Pinpoint the cell where the given text exists, returning its (x, y) midpoint coordinate. 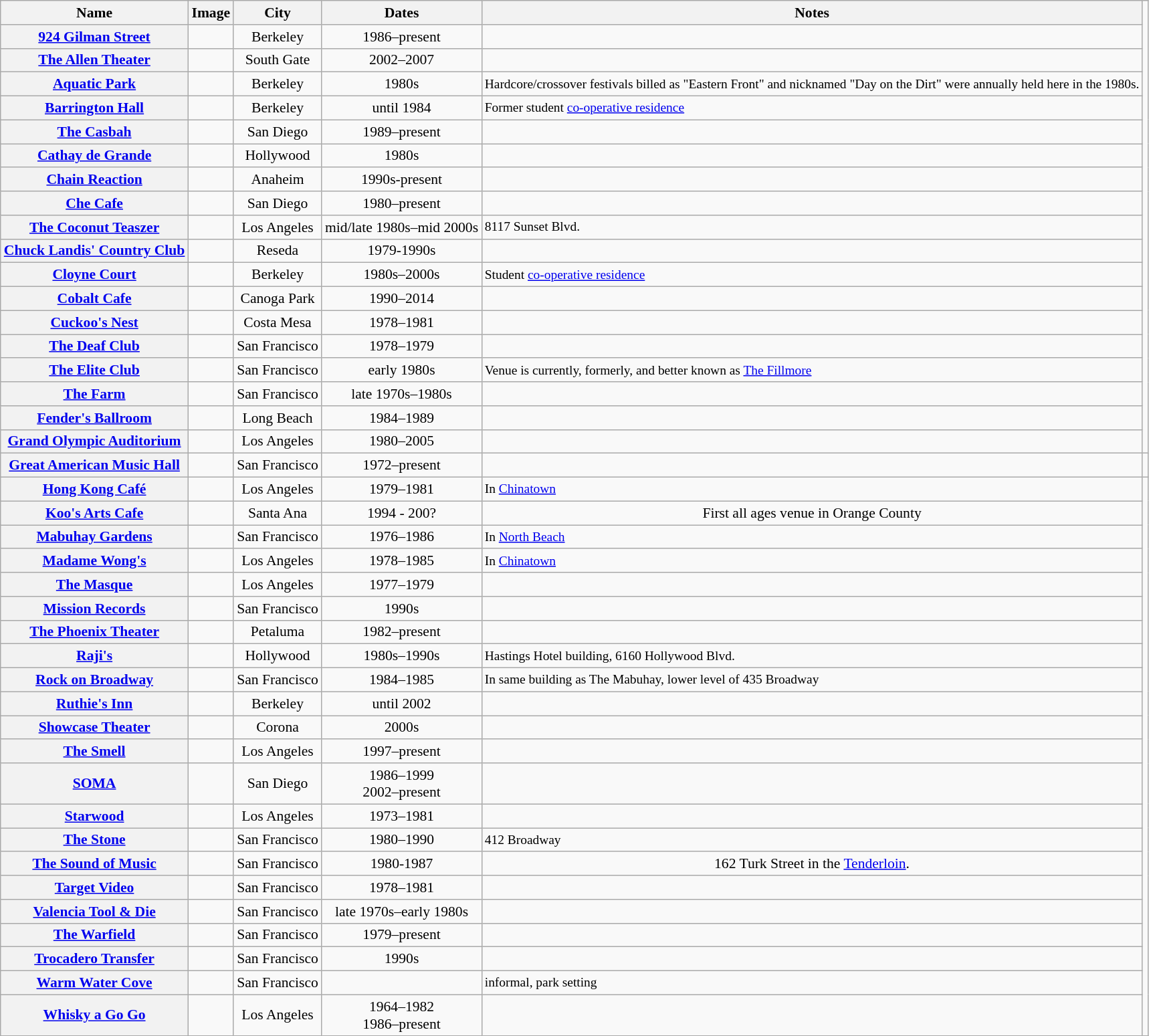
1976–1986 (401, 537)
162 Turk Street in the Tenderloin. (812, 864)
late 1970s–1980s (401, 394)
Cathay de Grande (95, 156)
1979–present (401, 935)
2000s (401, 728)
City (278, 13)
Canoga Park (278, 299)
1979-1990s (401, 251)
Anaheim (278, 180)
Valencia Tool & Die (95, 912)
The Sound of Music (95, 864)
1986–present (401, 37)
The Casbah (95, 132)
Ruthie's Inn (95, 704)
South Gate (278, 60)
The Allen Theater (95, 60)
The Phoenix Theater (95, 632)
Starwood (95, 816)
1997–present (401, 752)
2002–2007 (401, 60)
1972–present (401, 465)
1973–1981 (401, 816)
Barrington Hall (95, 108)
Raji's (95, 656)
Che Cafe (95, 203)
The Coconut Teaszer (95, 227)
1977–1979 (401, 585)
1978–1985 (401, 561)
Corona (278, 728)
Chuck Landis' Country Club (95, 251)
Warm Water Cove (95, 983)
The Elite Club (95, 371)
1980–1990 (401, 840)
924 Gilman Street (95, 37)
Petaluma (278, 632)
SOMA (95, 784)
until 2002 (401, 704)
1994 - 200? (401, 513)
Long Beach (278, 418)
1989–present (401, 132)
1980-1987 (401, 864)
Reseda (278, 251)
1980–2005 (401, 441)
Student co-operative residence (812, 275)
Cloyne Court (95, 275)
The Masque (95, 585)
1980–present (401, 203)
Venue is currently, formerly, and better known as The Fillmore (812, 371)
until 1984 (401, 108)
1964–19821986–present (401, 1015)
Hastings Hotel building, 6160 Hollywood Blvd. (812, 656)
The Stone (95, 840)
mid/late 1980s–mid 2000s (401, 227)
1979–1981 (401, 490)
1978–1979 (401, 346)
Cuckoo's Nest (95, 322)
Whisky a Go Go (95, 1015)
Great American Music Hall (95, 465)
Costa Mesa (278, 322)
Dates (401, 13)
First all ages venue in Orange County (812, 513)
Target Video (95, 888)
Notes (812, 13)
Mabuhay Gardens (95, 537)
Hong Kong Café (95, 490)
Trocadero Transfer (95, 959)
1990–2014 (401, 299)
412 Broadway (812, 840)
Aquatic Park (95, 84)
1980s–2000s (401, 275)
Former student co-operative residence (812, 108)
Koo's Arts Cafe (95, 513)
informal, park setting (812, 983)
1986–19992002–present (401, 784)
The Farm (95, 394)
1984–1985 (401, 680)
Name (95, 13)
Madame Wong's (95, 561)
Hardcore/crossover festivals billed as "Eastern Front" and nicknamed "Day on the Dirt" were annually held here in the 1980s. (812, 84)
1984–1989 (401, 418)
late 1970s–early 1980s (401, 912)
The Deaf Club (95, 346)
In same building as The Mabuhay, lower level of 435 Broadway (812, 680)
early 1980s (401, 371)
Santa Ana (278, 513)
1982–present (401, 632)
Showcase Theater (95, 728)
Rock on Broadway (95, 680)
Image (211, 13)
Mission Records (95, 609)
Chain Reaction (95, 180)
1980s–1990s (401, 656)
The Warfield (95, 935)
8117 Sunset Blvd. (812, 227)
Cobalt Cafe (95, 299)
In North Beach (812, 537)
Fender's Ballroom (95, 418)
Grand Olympic Auditorium (95, 441)
The Smell (95, 752)
1990s-present (401, 180)
